For the text-containing cell, return its midpoint in (x, y) coordinate format. 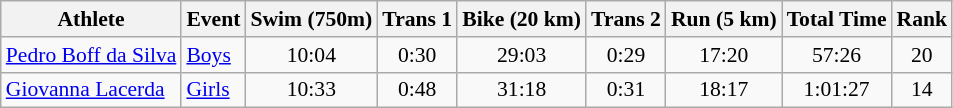
31:18 (522, 90)
Bike (20 km) (522, 19)
1:01:27 (837, 90)
Trans 1 (417, 19)
Total Time (837, 19)
Giovanna Lacerda (92, 90)
20 (922, 55)
10:04 (311, 55)
14 (922, 90)
0:48 (417, 90)
Swim (750m) (311, 19)
18:17 (724, 90)
Pedro Boff da Silva (92, 55)
29:03 (522, 55)
Boys (213, 55)
Event (213, 19)
57:26 (837, 55)
Athlete (92, 19)
0:29 (626, 55)
0:31 (626, 90)
10:33 (311, 90)
Girls (213, 90)
17:20 (724, 55)
Run (5 km) (724, 19)
0:30 (417, 55)
Rank (922, 19)
Trans 2 (626, 19)
